Provide the [X, Y] coordinate of the cell's center where the given text is located.  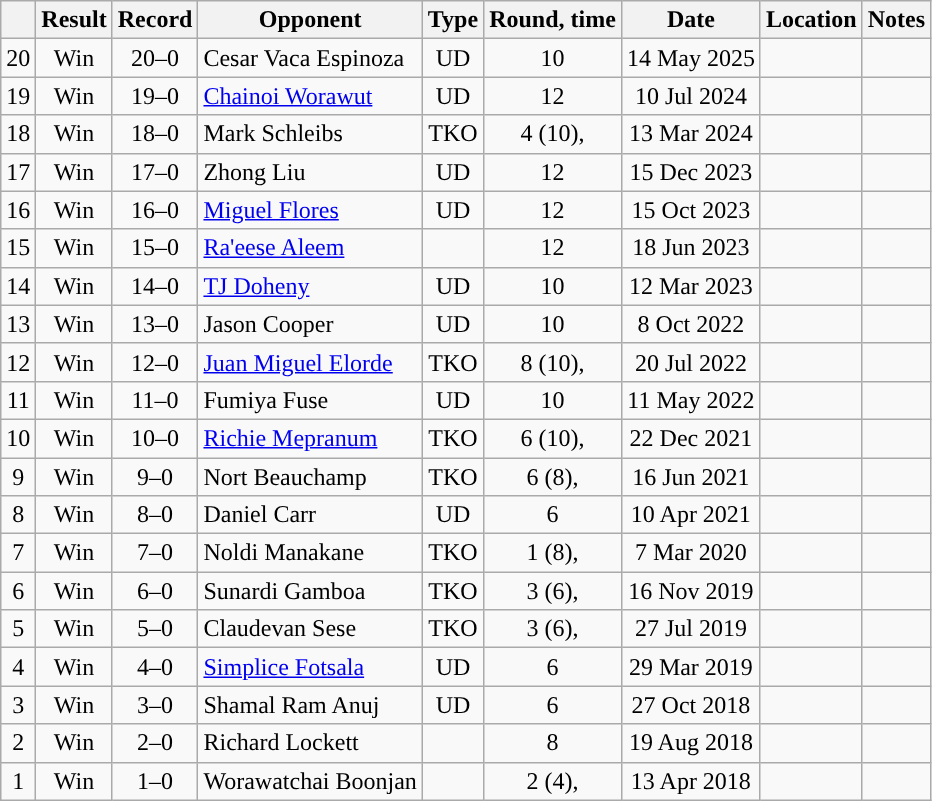
13–0 [155, 324]
11 May 2022 [690, 400]
4 (10), [553, 134]
2 (4), [553, 781]
1–0 [155, 781]
14 [18, 286]
18 [18, 134]
4–0 [155, 667]
17 [18, 172]
7 Mar 2020 [690, 553]
Nort Beauchamp [310, 477]
Worawatchai Boonjan [310, 781]
Round, time [553, 20]
9–0 [155, 477]
4 [18, 667]
Richie Mepranum [310, 438]
10 Jul 2024 [690, 96]
Noldi Manakane [310, 553]
7 [18, 553]
Result [74, 20]
11 [18, 400]
8 (10), [553, 362]
2–0 [155, 743]
19 Aug 2018 [690, 743]
29 Mar 2019 [690, 667]
2 [18, 743]
Simplice Fotsala [310, 667]
Sunardi Gamboa [310, 591]
Daniel Carr [310, 515]
19–0 [155, 96]
Miguel Flores [310, 210]
16 [18, 210]
11–0 [155, 400]
1 [18, 781]
3–0 [155, 705]
Juan Miguel Elorde [310, 362]
13 Apr 2018 [690, 781]
14 May 2025 [690, 58]
Chainoi Worawut [310, 96]
27 Oct 2018 [690, 705]
Jason Cooper [310, 324]
Richard Lockett [310, 743]
Location [811, 20]
16–0 [155, 210]
Cesar Vaca Espinoza [310, 58]
18–0 [155, 134]
Zhong Liu [310, 172]
Record [155, 20]
Ra'eese Aleem [310, 248]
6–0 [155, 591]
15–0 [155, 248]
7–0 [155, 553]
5–0 [155, 629]
18 Jun 2023 [690, 248]
Notes [896, 20]
Type [452, 20]
20 Jul 2022 [690, 362]
Claudevan Sese [310, 629]
Shamal Ram Anuj [310, 705]
6 (10), [553, 438]
19 [18, 96]
9 [18, 477]
17–0 [155, 172]
10 Apr 2021 [690, 515]
Mark Schleibs [310, 134]
13 Mar 2024 [690, 134]
Date [690, 20]
20–0 [155, 58]
6 (8), [553, 477]
22 Dec 2021 [690, 438]
16 Jun 2021 [690, 477]
1 (8), [553, 553]
13 [18, 324]
TJ Doheny [310, 286]
27 Jul 2019 [690, 629]
5 [18, 629]
8–0 [155, 515]
15 Oct 2023 [690, 210]
15 [18, 248]
15 Dec 2023 [690, 172]
Fumiya Fuse [310, 400]
16 Nov 2019 [690, 591]
8 Oct 2022 [690, 324]
12 Mar 2023 [690, 286]
10–0 [155, 438]
3 [18, 705]
14–0 [155, 286]
20 [18, 58]
Opponent [310, 20]
12–0 [155, 362]
